Locate the cell with the specified text and output its [X, Y] center coordinate. 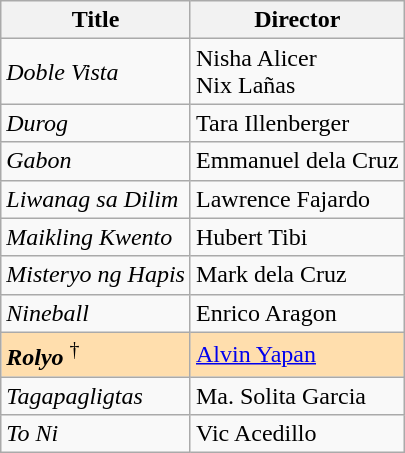
Director [297, 20]
Hubert Tibi [297, 237]
Liwanag sa Dilim [96, 199]
Durog [96, 123]
Doble Vista [96, 72]
Emmanuel dela Cruz [297, 161]
Tagapagligtas [96, 396]
Ma. Solita Garcia [297, 396]
Mark dela Cruz [297, 275]
Alvin Yapan [297, 354]
Rolyo † [96, 354]
Title [96, 20]
Gabon [96, 161]
Lawrence Fajardo [297, 199]
Enrico Aragon [297, 313]
To Ni [96, 434]
Vic Acedillo [297, 434]
Tara Illenberger [297, 123]
Nineball [96, 313]
Maikling Kwento [96, 237]
Nisha AlicerNix Lañas [297, 72]
Misteryo ng Hapis [96, 275]
